Return the [X, Y] coordinate for the center point of the cell that contains the specified text.  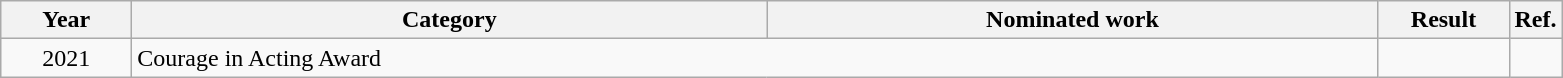
Ref. [1536, 20]
2021 [66, 58]
Nominated work [1072, 20]
Category [450, 20]
Courage in Acting Award [755, 58]
Result [1444, 20]
Year [66, 20]
